Determine the [x, y] coordinate at the center of the cell enclosing the given text.  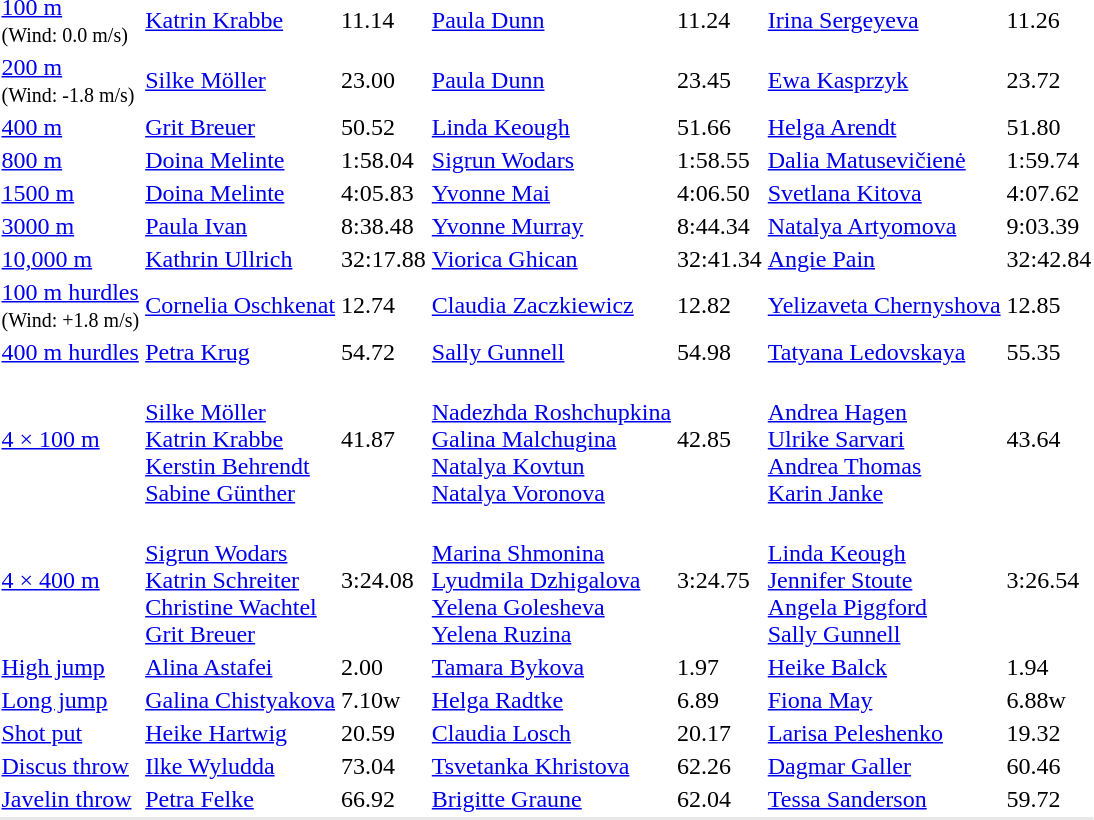
Sigrun WodarsKatrin SchreiterChristine WachtelGrit Breuer [240, 580]
1:58.55 [720, 160]
3:24.75 [720, 580]
43.64 [1049, 439]
66.92 [384, 799]
100 m hurdles(Wind: +1.8 m/s) [70, 306]
4:07.62 [1049, 193]
Silke MöllerKatrin KrabbeKerstin BehrendtSabine Günther [240, 439]
Linda Keough [551, 127]
Natalya Artyomova [884, 226]
4 × 100 m [70, 439]
32:41.34 [720, 259]
Marina ShmoninaLyudmila DzhigalovaYelena GoleshevaYelena Ruzina [551, 580]
Alina Astafei [240, 667]
Tessa Sanderson [884, 799]
Yvonne Mai [551, 193]
Dagmar Galler [884, 766]
1.94 [1049, 667]
Dalia Matusevičienė [884, 160]
6.88w [1049, 700]
Petra Krug [240, 352]
400 m [70, 127]
23.72 [1049, 80]
Claudia Zaczkiewicz [551, 306]
400 m hurdles [70, 352]
51.80 [1049, 127]
Sigrun Wodars [551, 160]
10,000 m [70, 259]
Heike Balck [884, 667]
Helga Radtke [551, 700]
42.85 [720, 439]
54.72 [384, 352]
Helga Arendt [884, 127]
7.10w [384, 700]
Paula Dunn [551, 80]
8:44.34 [720, 226]
4:05.83 [384, 193]
4 × 400 m [70, 580]
Kathrin Ullrich [240, 259]
6.89 [720, 700]
23.00 [384, 80]
Silke Möller [240, 80]
Tamara Bykova [551, 667]
Shot put [70, 733]
Yelizaveta Chernyshova [884, 306]
51.66 [720, 127]
Brigitte Graune [551, 799]
Tsvetanka Khristova [551, 766]
12.74 [384, 306]
Andrea HagenUlrike SarvariAndrea ThomasKarin Janke [884, 439]
Nadezhda RoshchupkinaGalina MalchuginaNatalya KovtunNatalya Voronova [551, 439]
Ilke Wyludda [240, 766]
50.52 [384, 127]
54.98 [720, 352]
Yvonne Murray [551, 226]
32:42.84 [1049, 259]
Cornelia Oschkenat [240, 306]
1.97 [720, 667]
Larisa Peleshenko [884, 733]
1500 m [70, 193]
Paula Ivan [240, 226]
60.46 [1049, 766]
2.00 [384, 667]
73.04 [384, 766]
Heike Hartwig [240, 733]
3:26.54 [1049, 580]
55.35 [1049, 352]
19.32 [1049, 733]
Linda KeoughJennifer StouteAngela PiggfordSally Gunnell [884, 580]
3000 m [70, 226]
Javelin throw [70, 799]
62.26 [720, 766]
3:24.08 [384, 580]
Petra Felke [240, 799]
59.72 [1049, 799]
20.17 [720, 733]
41.87 [384, 439]
Viorica Ghican [551, 259]
800 m [70, 160]
Svetlana Kitova [884, 193]
Galina Chistyakova [240, 700]
Ewa Kasprzyk [884, 80]
9:03.39 [1049, 226]
Fiona May [884, 700]
32:17.88 [384, 259]
Tatyana Ledovskaya [884, 352]
Claudia Losch [551, 733]
62.04 [720, 799]
1:59.74 [1049, 160]
20.59 [384, 733]
12.85 [1049, 306]
8:38.48 [384, 226]
1:58.04 [384, 160]
High jump [70, 667]
200 m(Wind: -1.8 m/s) [70, 80]
23.45 [720, 80]
Long jump [70, 700]
Discus throw [70, 766]
12.82 [720, 306]
Sally Gunnell [551, 352]
Angie Pain [884, 259]
Grit Breuer [240, 127]
4:06.50 [720, 193]
